Detect which cell encompasses the target text, then output its (x, y) center coordinate. 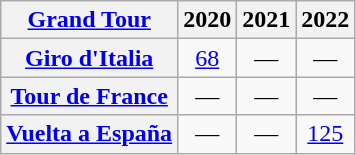
68 (208, 58)
2020 (208, 20)
2022 (326, 20)
2021 (266, 20)
Vuelta a España (90, 134)
Tour de France (90, 96)
Giro d'Italia (90, 58)
125 (326, 134)
Grand Tour (90, 20)
